Scan for the cell matching the given text and deliver its (x, y) coordinate at center. 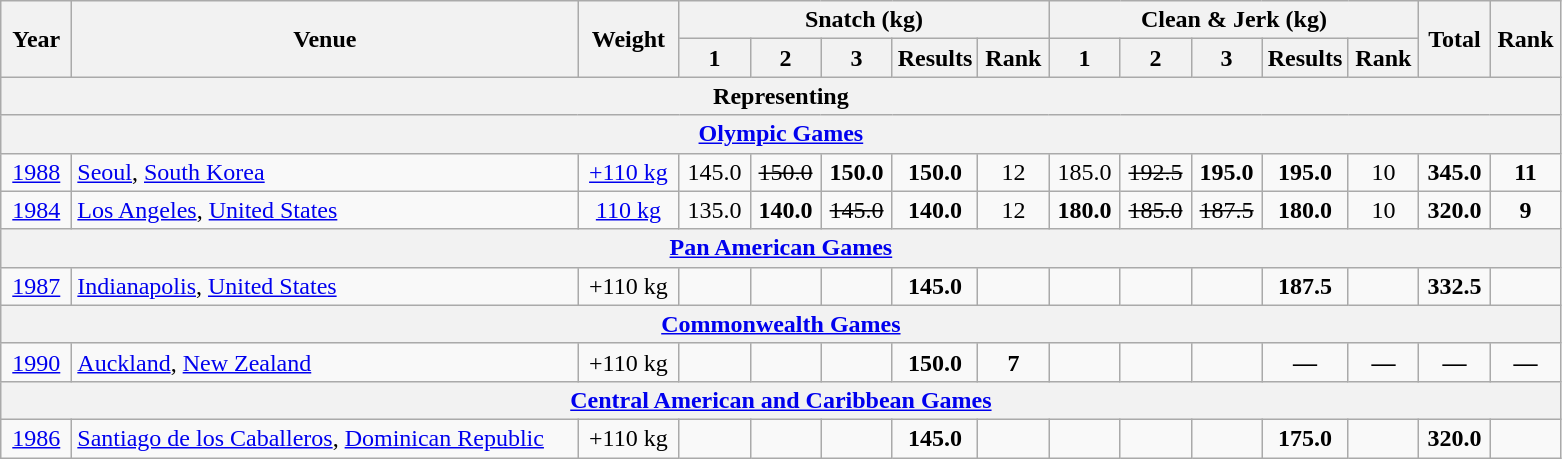
Year (36, 39)
1988 (36, 172)
135.0 (714, 210)
Los Angeles, United States (325, 210)
110 kg (628, 210)
192.5 (1156, 172)
Commonwealth Games (781, 324)
Weight (628, 39)
1990 (36, 362)
345.0 (1454, 172)
Clean & Jerk (kg) (1234, 20)
11 (1526, 172)
9 (1526, 210)
Pan American Games (781, 248)
1987 (36, 286)
Seoul, South Korea (325, 172)
1986 (36, 438)
Indianapolis, United States (325, 286)
Snatch (kg) (864, 20)
Total (1454, 39)
175.0 (1305, 438)
7 (1014, 362)
332.5 (1454, 286)
Representing (781, 96)
1984 (36, 210)
Olympic Games (781, 134)
Venue (325, 39)
Central American and Caribbean Games (781, 400)
Auckland, New Zealand (325, 362)
Santiago de los Caballeros, Dominican Republic (325, 438)
